Return (X, Y) of the center of cell containing provided text 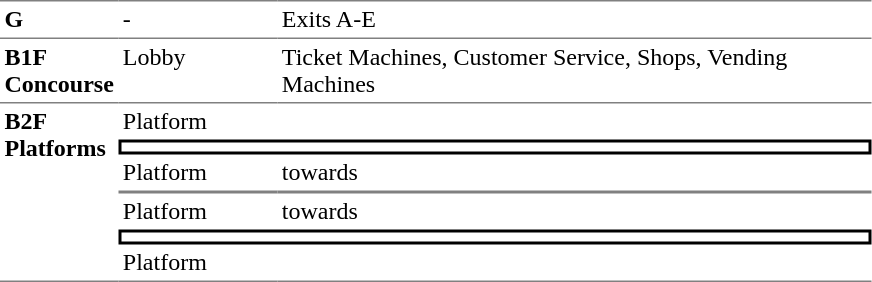
- (198, 19)
Exits A-E (574, 19)
G (59, 19)
Lobby (198, 71)
B1FConcourse (59, 71)
B2FPlatforms (59, 193)
Ticket Machines, Customer Service, Shops, Vending Machines (574, 71)
